Return [X, Y] of the center of cell containing provided text 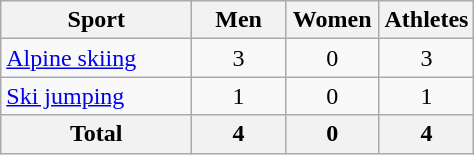
Ski jumping [96, 96]
Athletes [426, 20]
Alpine skiing [96, 58]
Women [332, 20]
Sport [96, 20]
Total [96, 134]
Men [239, 20]
